Return (x, y) of the center of cell containing provided text 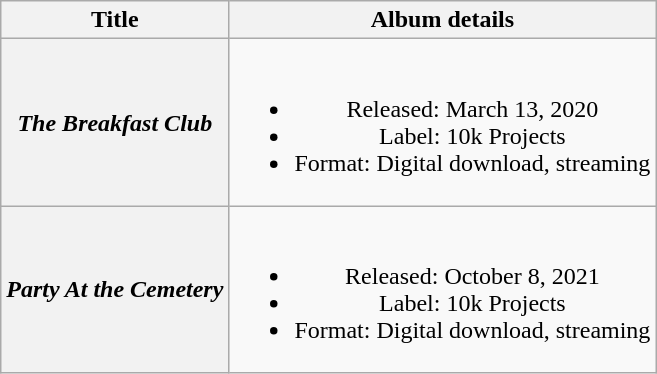
Released: March 13, 2020Label: 10k ProjectsFormat: Digital download, streaming (442, 122)
Album details (442, 20)
The Breakfast Club (115, 122)
Party At the Cemetery (115, 290)
Released: October 8, 2021Label: 10k ProjectsFormat: Digital download, streaming (442, 290)
Title (115, 20)
